Find where the given text appears and provide that cell's center as (x, y) coordinate. 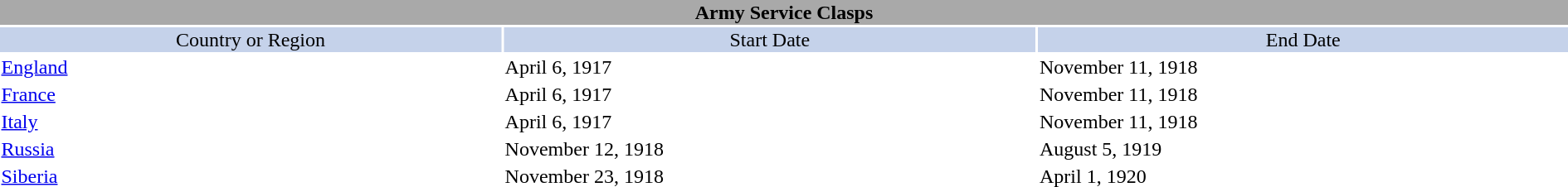
France (251, 94)
August 5, 1919 (1303, 149)
End Date (1303, 40)
November 12, 1918 (770, 149)
Army Service Clasps (784, 12)
England (251, 67)
Country or Region (251, 40)
Start Date (770, 40)
Russia (251, 149)
Italy (251, 122)
